Detect which cell encompasses the target text, then output its [x, y] center coordinate. 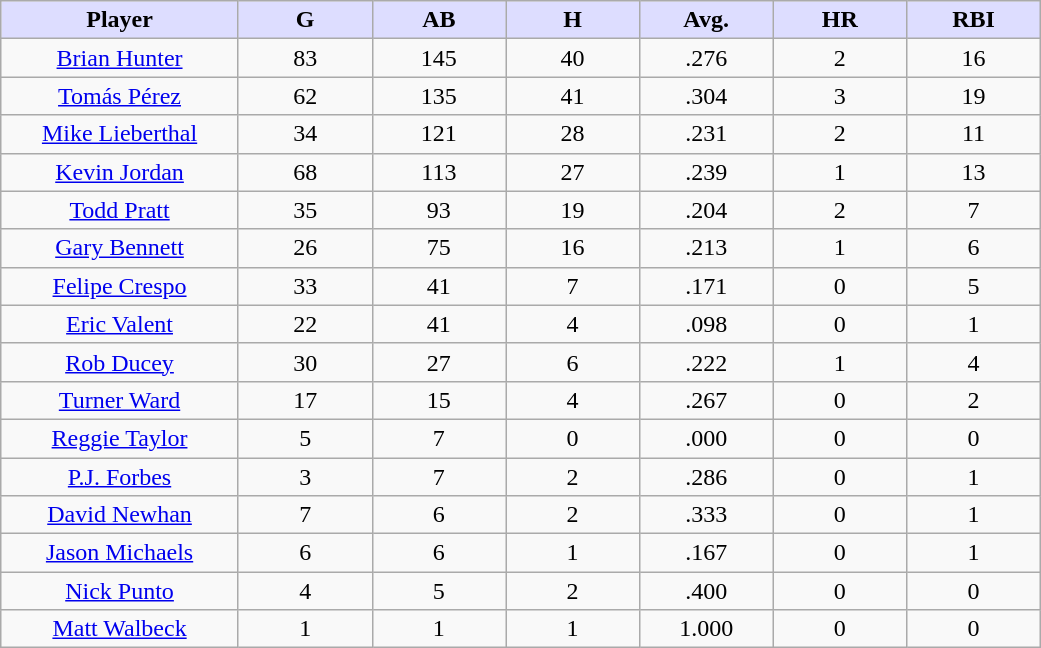
15 [439, 400]
Player [120, 20]
13 [974, 172]
.231 [706, 134]
AB [439, 20]
Todd Pratt [120, 210]
Turner Ward [120, 400]
.000 [706, 438]
Gary Bennett [120, 248]
Nick Punto [120, 591]
Felipe Crespo [120, 286]
.304 [706, 96]
.222 [706, 362]
113 [439, 172]
.286 [706, 477]
33 [305, 286]
RBI [974, 20]
17 [305, 400]
.098 [706, 324]
135 [439, 96]
.239 [706, 172]
.171 [706, 286]
1.000 [706, 629]
22 [305, 324]
62 [305, 96]
11 [974, 134]
40 [573, 58]
35 [305, 210]
Jason Michaels [120, 553]
Brian Hunter [120, 58]
Mike Lieberthal [120, 134]
.267 [706, 400]
HR [840, 20]
26 [305, 248]
Matt Walbeck [120, 629]
.333 [706, 515]
.204 [706, 210]
83 [305, 58]
30 [305, 362]
.167 [706, 553]
.276 [706, 58]
H [573, 20]
P.J. Forbes [120, 477]
93 [439, 210]
121 [439, 134]
David Newhan [120, 515]
.213 [706, 248]
75 [439, 248]
Kevin Jordan [120, 172]
145 [439, 58]
Reggie Taylor [120, 438]
G [305, 20]
34 [305, 134]
Avg. [706, 20]
28 [573, 134]
Rob Ducey [120, 362]
Tomás Pérez [120, 96]
Eric Valent [120, 324]
68 [305, 172]
.400 [706, 591]
